Scan for the cell matching the given text and deliver its (X, Y) coordinate at center. 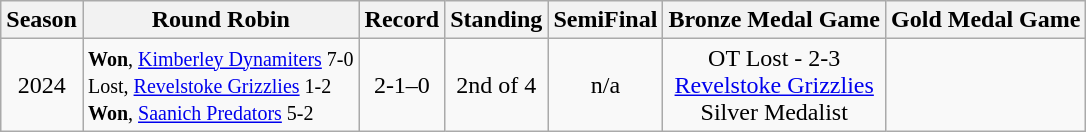
Season (42, 20)
Bronze Medal Game (774, 20)
Record (402, 20)
SemiFinal (606, 20)
Round Robin (220, 20)
2-1–0 (402, 85)
2nd of 4 (496, 85)
Standing (496, 20)
n/a (606, 85)
2024 (42, 85)
Won, Kimberley Dynamiters 7-0Lost, Revelstoke Grizzlies 1-2Won, Saanich Predators 5-2 (220, 85)
Gold Medal Game (986, 20)
OT Lost - 2-3Revelstoke GrizzliesSilver Medalist (774, 85)
